Determine the [X, Y] coordinate at the center of the cell enclosing the given text.  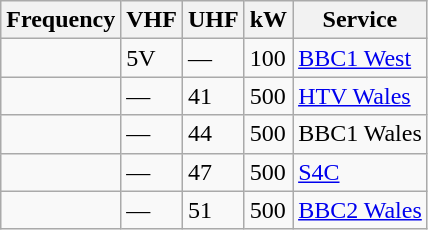
kW [268, 20]
Service [360, 20]
Frequency [61, 20]
UHF [213, 20]
41 [213, 96]
BBC2 Wales [360, 210]
5V [152, 58]
S4C [360, 172]
44 [213, 134]
HTV Wales [360, 96]
47 [213, 172]
BBC1 Wales [360, 134]
51 [213, 210]
100 [268, 58]
VHF [152, 20]
BBC1 West [360, 58]
